Find where the given text appears and provide that cell's center as [X, Y] coordinate. 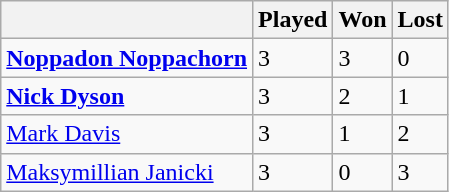
Nick Dyson [127, 96]
Won [362, 20]
Played [293, 20]
Noppadon Noppachorn [127, 58]
Mark Davis [127, 134]
Maksymillian Janicki [127, 172]
Lost [420, 20]
